From the cell containing the given text, extract its center point as (X, Y) coordinate. 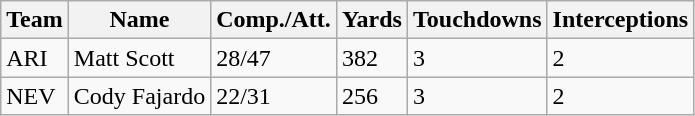
28/47 (274, 58)
382 (372, 58)
Touchdowns (477, 20)
Name (139, 20)
Interceptions (620, 20)
Team (35, 20)
Comp./Att. (274, 20)
ARI (35, 58)
Cody Fajardo (139, 96)
256 (372, 96)
Matt Scott (139, 58)
NEV (35, 96)
22/31 (274, 96)
Yards (372, 20)
